From the cell containing the given text, extract its center point as (x, y) coordinate. 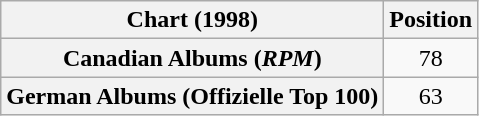
63 (431, 96)
78 (431, 58)
German Albums (Offizielle Top 100) (192, 96)
Canadian Albums (RPM) (192, 58)
Position (431, 20)
Chart (1998) (192, 20)
